Capture the cell that displays the provided text and extract its (X, Y) central coordinate. 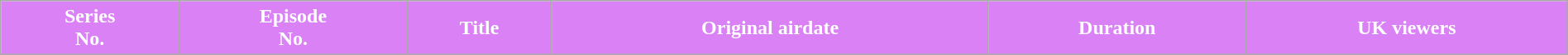
Original airdate (770, 28)
SeriesNo. (90, 28)
Duration (1116, 28)
UK viewers (1406, 28)
EpisodeNo. (294, 28)
Title (480, 28)
